Find where the given text appears and provide that cell's center as [x, y] coordinate. 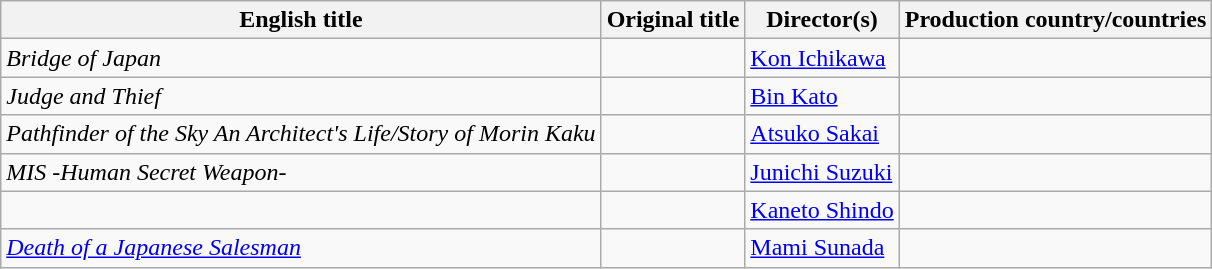
Bin Kato [822, 96]
Judge and Thief [301, 96]
English title [301, 20]
Death of a Japanese Salesman [301, 248]
Production country/countries [1056, 20]
MIS -Human Secret Weapon- [301, 172]
Director(s) [822, 20]
Mami Sunada [822, 248]
Original title [673, 20]
Kon Ichikawa [822, 58]
Pathfinder of the Sky An Architect's Life/Story of Morin Kaku [301, 134]
Kaneto Shindo [822, 210]
Atsuko Sakai [822, 134]
Bridge of Japan [301, 58]
Junichi Suzuki [822, 172]
